Provide the [x, y] coordinate of the cell's center where the given text is located.  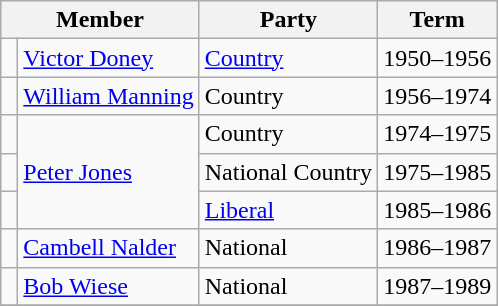
Cambell Nalder [108, 248]
1956–1974 [438, 96]
1974–1975 [438, 134]
Peter Jones [108, 172]
1986–1987 [438, 248]
1985–1986 [438, 210]
National Country [288, 172]
Term [438, 20]
1950–1956 [438, 58]
Liberal [288, 210]
William Manning [108, 96]
Member [100, 20]
1975–1985 [438, 172]
1987–1989 [438, 286]
Party [288, 20]
Victor Doney [108, 58]
Bob Wiese [108, 286]
